Detect which cell encompasses the target text, then output its (x, y) center coordinate. 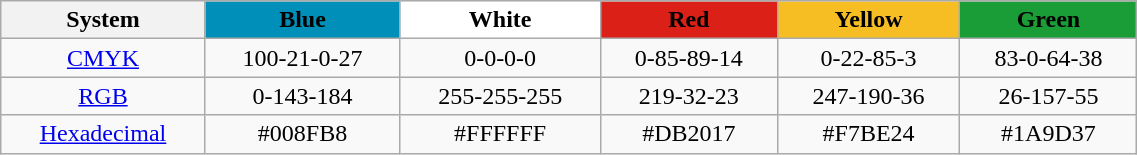
Red (688, 20)
Green (1048, 20)
247-190-36 (868, 96)
#1A9D37 (1048, 134)
#008FB8 (302, 134)
0-22-85-3 (868, 58)
100-21-0-27 (302, 58)
RGB (103, 96)
Yellow (868, 20)
Blue (302, 20)
System (103, 20)
0-0-0-0 (500, 58)
0-143-184 (302, 96)
83-0-64-38 (1048, 58)
255-255-255 (500, 96)
219-32-23 (688, 96)
CMYK (103, 58)
#DB2017 (688, 134)
26-157-55 (1048, 96)
0-85-89-14 (688, 58)
#FFFFFF (500, 134)
#F7BE24 (868, 134)
White (500, 20)
Hexadecimal (103, 134)
